Find where the given text appears and provide that cell's center as (X, Y) coordinate. 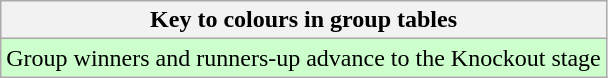
Group winners and runners-up advance to the Knockout stage (304, 58)
Key to colours in group tables (304, 20)
